Identify which cell holds the provided text, then report its [X, Y] central coordinate. 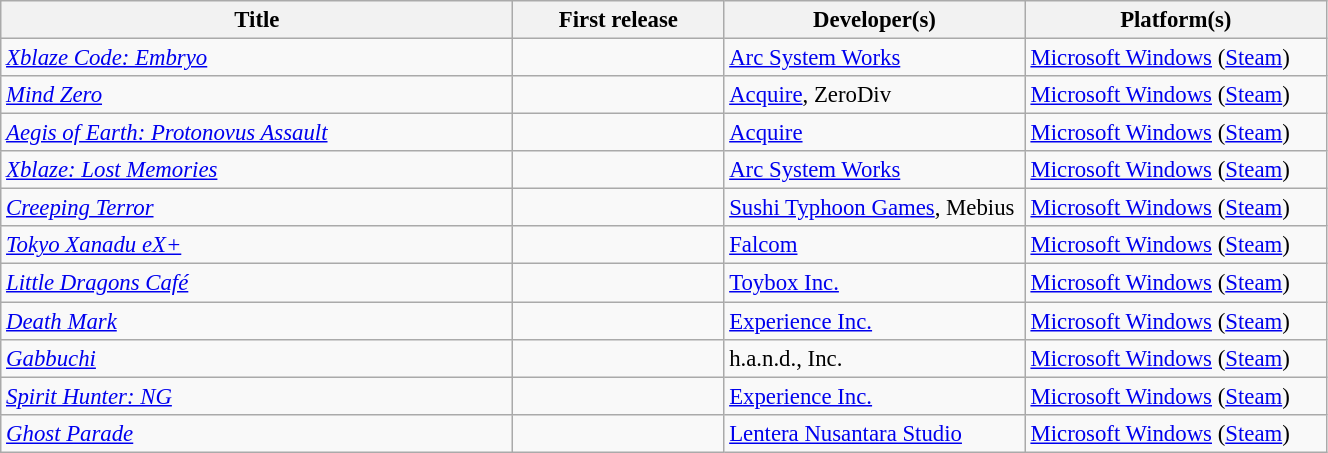
Death Mark [257, 321]
Tokyo Xanadu eX+ [257, 245]
Developer(s) [874, 20]
Acquire [874, 133]
h.a.n.d., Inc. [874, 358]
Creeping Terror [257, 208]
Platform(s) [1176, 20]
Acquire, ZeroDiv [874, 95]
Sushi Typhoon Games, Mebius [874, 208]
Little Dragons Café [257, 283]
Mind Zero [257, 95]
Ghost Parade [257, 433]
First release [618, 20]
Gabbuchi [257, 358]
Xblaze: Lost Memories [257, 170]
Aegis of Earth: Protonovus Assault [257, 133]
Toybox Inc. [874, 283]
Lentera Nusantara Studio [874, 433]
Title [257, 20]
Spirit Hunter: NG [257, 396]
Falcom [874, 245]
Xblaze Code: Embryo [257, 58]
